Extract the (x, y) coordinate from the center of the cell holding the provided text.  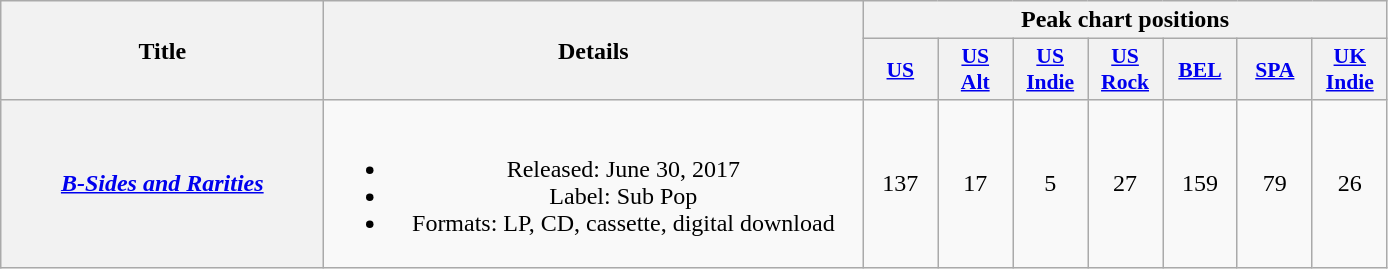
USIndie (1050, 70)
137 (900, 184)
17 (976, 184)
79 (1274, 184)
US (900, 70)
Details (594, 50)
159 (1200, 184)
27 (1126, 184)
26 (1350, 184)
5 (1050, 184)
Title (162, 50)
USAlt (976, 70)
UKIndie (1350, 70)
BEL (1200, 70)
USRock (1126, 70)
Peak chart positions (1125, 20)
Released: June 30, 2017Label: Sub PopFormats: LP, CD, cassette, digital download (594, 184)
SPA (1274, 70)
B-Sides and Rarities (162, 184)
